Provide the (X, Y) coordinate of the cell's center where the given text is located.  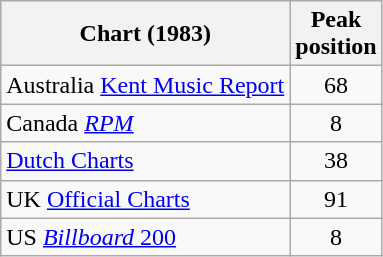
Dutch Charts (146, 161)
Australia Kent Music Report (146, 85)
US Billboard 200 (146, 237)
Peakposition (336, 34)
38 (336, 161)
Chart (1983) (146, 34)
UK Official Charts (146, 199)
91 (336, 199)
68 (336, 85)
Canada RPM (146, 123)
